From the cell containing the given text, extract its center point as (X, Y) coordinate. 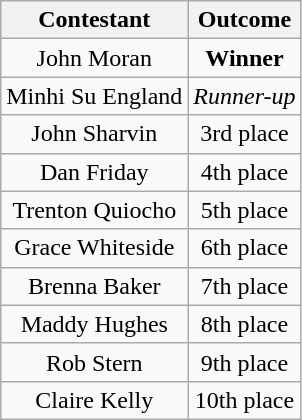
John Moran (94, 58)
8th place (244, 324)
Maddy Hughes (94, 324)
Runner-up (244, 96)
Contestant (94, 20)
6th place (244, 248)
9th place (244, 362)
5th place (244, 210)
Grace Whiteside (94, 248)
Winner (244, 58)
Outcome (244, 20)
7th place (244, 286)
Minhi Su England (94, 96)
John Sharvin (94, 134)
3rd place (244, 134)
4th place (244, 172)
Rob Stern (94, 362)
Trenton Quiocho (94, 210)
Claire Kelly (94, 400)
Dan Friday (94, 172)
Brenna Baker (94, 286)
10th place (244, 400)
